Capture the cell that displays the provided text and extract its [X, Y] central coordinate. 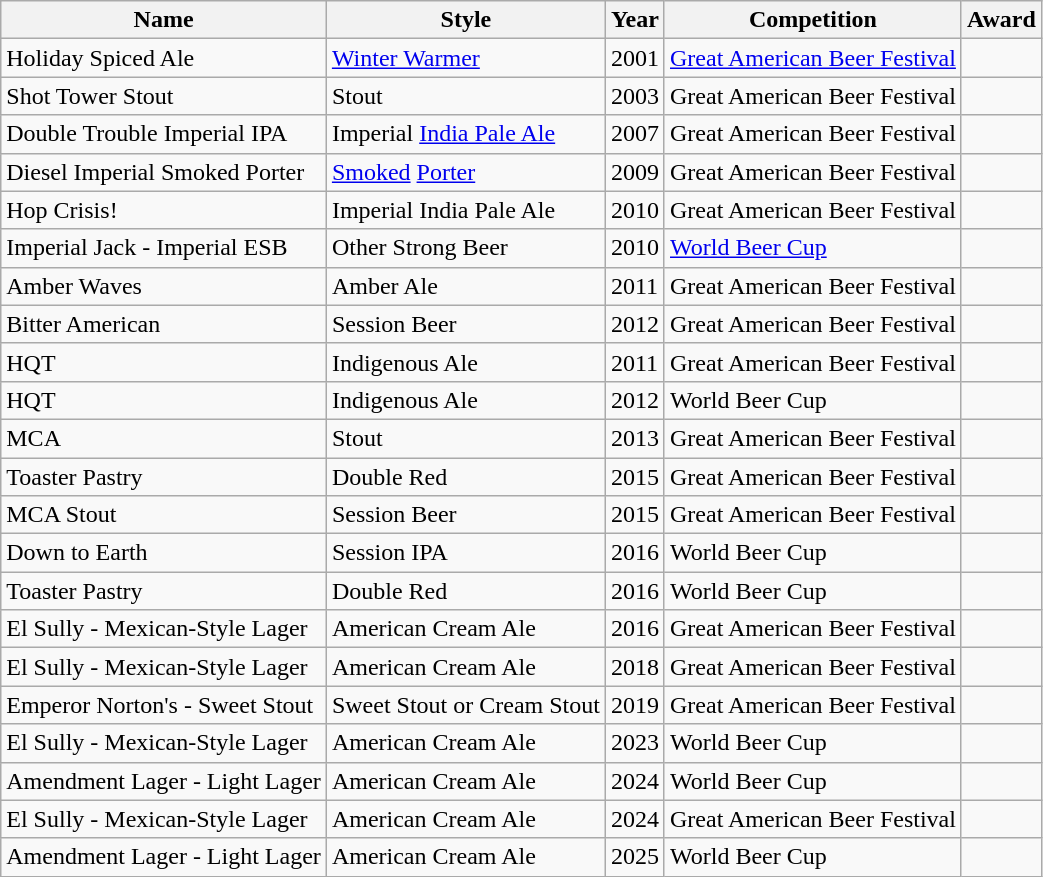
Emperor Norton's - Sweet Stout [164, 705]
2003 [634, 96]
Double Trouble Imperial IPA [164, 134]
2019 [634, 705]
Other Strong Beer [466, 248]
Session IPA [466, 553]
2013 [634, 438]
Winter Warmer [466, 58]
Hop Crisis! [164, 210]
Year [634, 20]
Holiday Spiced Ale [164, 58]
Amber Ale [466, 286]
2018 [634, 667]
Bitter American [164, 324]
Award [1001, 20]
Amber Waves [164, 286]
2007 [634, 134]
2025 [634, 857]
MCA [164, 438]
Competition [812, 20]
2023 [634, 743]
Down to Earth [164, 553]
Style [466, 20]
2001 [634, 58]
Sweet Stout or Cream Stout [466, 705]
Smoked Porter [466, 172]
2009 [634, 172]
Shot Tower Stout [164, 96]
MCA Stout [164, 515]
Diesel Imperial Smoked Porter [164, 172]
Imperial Jack - Imperial ESB [164, 248]
Name [164, 20]
